Pinpoint the cell where the given text exists, returning its [x, y] midpoint coordinate. 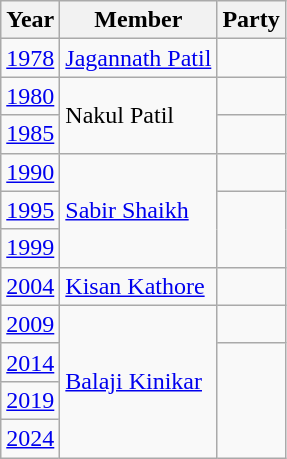
Jagannath Patil [138, 58]
Kisan Kathore [138, 286]
Member [138, 20]
2024 [30, 438]
1978 [30, 58]
2014 [30, 362]
1985 [30, 134]
Party [251, 20]
1990 [30, 172]
Year [30, 20]
2004 [30, 286]
2009 [30, 324]
1995 [30, 210]
2019 [30, 400]
Sabir Shaikh [138, 210]
1999 [30, 248]
Balaji Kinikar [138, 381]
Nakul Patil [138, 115]
1980 [30, 96]
